Capture the cell that displays the provided text and extract its (x, y) central coordinate. 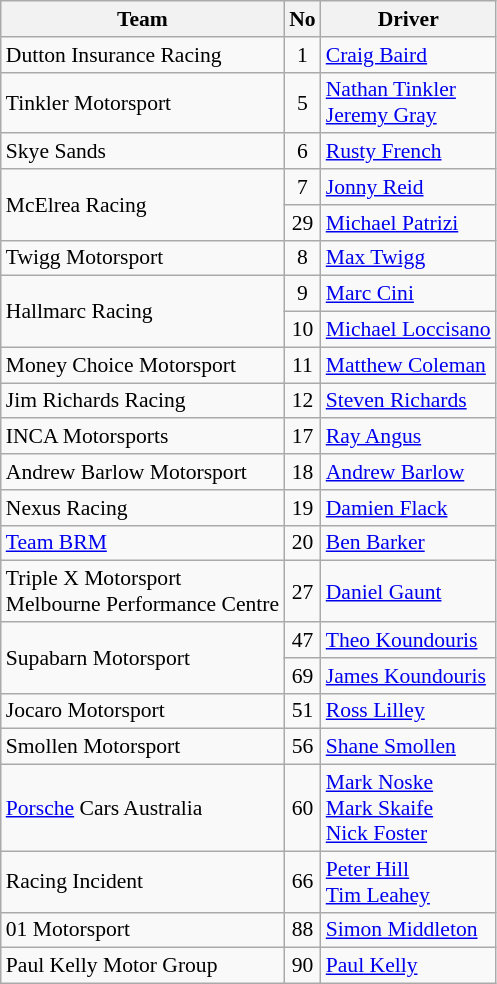
7 (302, 187)
Racing Incident (142, 882)
66 (302, 882)
Smollen Motorsport (142, 747)
12 (302, 401)
90 (302, 966)
Jonny Reid (408, 187)
Ross Lilley (408, 711)
Theo Koundouris (408, 640)
47 (302, 640)
Simon Middleton (408, 930)
Michael Loccisano (408, 330)
17 (302, 437)
Max Twigg (408, 258)
Porsche Cars Australia (142, 808)
Andrew Barlow (408, 472)
Rusty French (408, 152)
5 (302, 102)
Damien Flack (408, 508)
69 (302, 676)
Supabarn Motorsport (142, 658)
88 (302, 930)
Jim Richards Racing (142, 401)
Paul Kelly Motor Group (142, 966)
Team (142, 19)
56 (302, 747)
Team BRM (142, 543)
Triple X MotorsportMelbourne Performance Centre (142, 592)
Tinkler Motorsport (142, 102)
60 (302, 808)
Dutton Insurance Racing (142, 55)
18 (302, 472)
19 (302, 508)
10 (302, 330)
51 (302, 711)
Hallmarc Racing (142, 312)
Paul Kelly (408, 966)
Driver (408, 19)
Shane Smollen (408, 747)
Steven Richards (408, 401)
Twigg Motorsport (142, 258)
James Koundouris (408, 676)
Mark Noske Mark Skaife Nick Foster (408, 808)
27 (302, 592)
1 (302, 55)
Peter Hill Tim Leahey (408, 882)
McElrea Racing (142, 204)
20 (302, 543)
Skye Sands (142, 152)
INCA Motorsports (142, 437)
6 (302, 152)
01 Motorsport (142, 930)
No (302, 19)
11 (302, 365)
29 (302, 223)
Michael Patrizi (408, 223)
Jocaro Motorsport (142, 711)
Nathan Tinkler Jeremy Gray (408, 102)
Nexus Racing (142, 508)
Ray Angus (408, 437)
Daniel Gaunt (408, 592)
Craig Baird (408, 55)
Matthew Coleman (408, 365)
Money Choice Motorsport (142, 365)
Andrew Barlow Motorsport (142, 472)
9 (302, 294)
Ben Barker (408, 543)
8 (302, 258)
Marc Cini (408, 294)
